Return the (x, y) coordinate for the center point of the cell that contains the specified text.  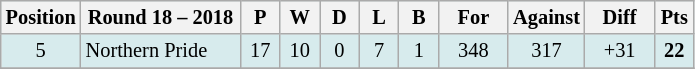
0 (340, 51)
Round 18 – 2018 (161, 17)
L (379, 17)
For (474, 17)
Position (41, 17)
P (260, 17)
17 (260, 51)
5 (41, 51)
22 (674, 51)
Northern Pride (161, 51)
D (340, 17)
Against (546, 17)
Diff (620, 17)
W (300, 17)
317 (546, 51)
+31 (620, 51)
10 (300, 51)
1 (419, 51)
Pts (674, 17)
B (419, 17)
7 (379, 51)
348 (474, 51)
